Search for the cell housing the specified text and yield its [X, Y] center coordinate. 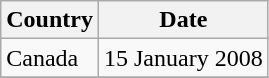
15 January 2008 [183, 58]
Country [50, 20]
Canada [50, 58]
Date [183, 20]
